Return (X, Y) of the center of cell containing provided text 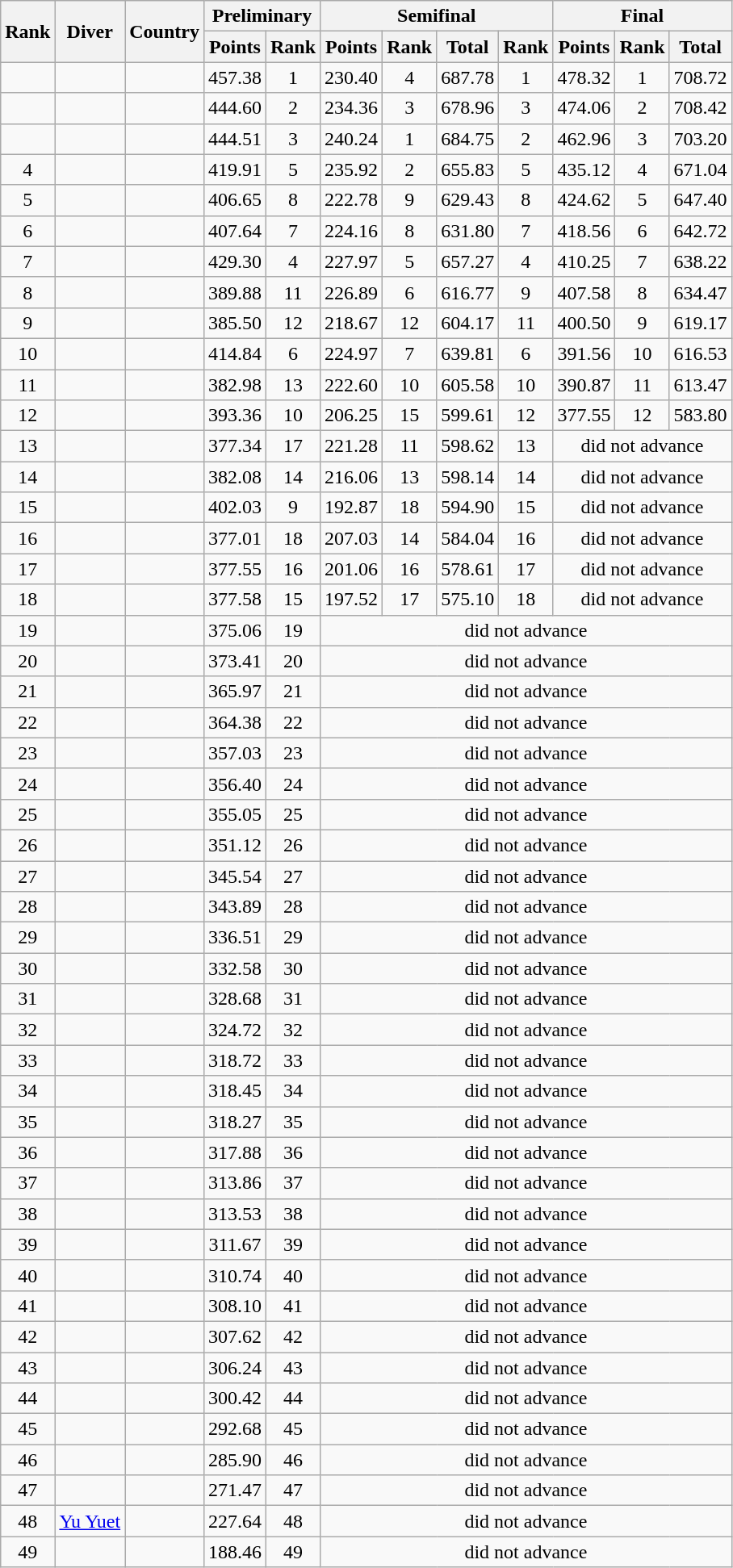
418.56 (584, 231)
684.75 (468, 139)
604.17 (468, 323)
318.45 (234, 1091)
584.04 (468, 538)
382.98 (234, 385)
192.87 (352, 508)
201.06 (352, 569)
407.58 (584, 292)
188.46 (234, 1552)
657.27 (468, 261)
222.78 (352, 200)
639.81 (468, 353)
419.91 (234, 169)
671.04 (701, 169)
391.56 (584, 353)
478.32 (584, 77)
318.27 (234, 1122)
575.10 (468, 600)
313.53 (234, 1214)
310.74 (234, 1275)
271.47 (234, 1491)
235.92 (352, 169)
240.24 (352, 139)
300.42 (234, 1399)
224.16 (352, 231)
462.96 (584, 139)
647.40 (701, 200)
616.53 (701, 353)
678.96 (468, 108)
599.61 (468, 416)
365.97 (234, 692)
410.25 (584, 261)
583.80 (701, 416)
207.03 (352, 538)
708.42 (701, 108)
373.41 (234, 661)
318.72 (234, 1060)
444.51 (234, 139)
343.89 (234, 907)
382.08 (234, 477)
703.20 (701, 139)
356.40 (234, 784)
357.03 (234, 753)
226.89 (352, 292)
655.83 (468, 169)
687.78 (468, 77)
216.06 (352, 477)
311.67 (234, 1244)
332.58 (234, 968)
227.97 (352, 261)
218.67 (352, 323)
638.22 (701, 261)
605.58 (468, 385)
629.43 (468, 200)
351.12 (234, 845)
336.51 (234, 938)
619.17 (701, 323)
222.60 (352, 385)
385.50 (234, 323)
414.84 (234, 353)
389.88 (234, 292)
Preliminary (262, 16)
197.52 (352, 600)
594.90 (468, 508)
642.72 (701, 231)
598.14 (468, 477)
227.64 (234, 1521)
457.38 (234, 77)
230.40 (352, 77)
598.62 (468, 446)
317.88 (234, 1152)
364.38 (234, 722)
407.64 (234, 231)
474.06 (584, 108)
377.58 (234, 600)
578.61 (468, 569)
616.77 (468, 292)
Semifinal (437, 16)
634.47 (701, 292)
Diver (90, 31)
444.60 (234, 108)
435.12 (584, 169)
429.30 (234, 261)
324.72 (234, 1030)
224.97 (352, 353)
375.06 (234, 630)
307.62 (234, 1336)
390.87 (584, 385)
Final (643, 16)
308.10 (234, 1306)
400.50 (584, 323)
393.36 (234, 416)
292.68 (234, 1429)
Yu Yuet (90, 1521)
424.62 (584, 200)
631.80 (468, 231)
234.36 (352, 108)
377.34 (234, 446)
328.68 (234, 999)
377.01 (234, 538)
406.65 (234, 200)
313.86 (234, 1183)
402.03 (234, 508)
285.90 (234, 1460)
345.54 (234, 876)
221.28 (352, 446)
306.24 (234, 1368)
613.47 (701, 385)
206.25 (352, 416)
Country (165, 31)
355.05 (234, 814)
708.72 (701, 77)
